Provide the (x, y) coordinate of the cell's center where the given text is located.  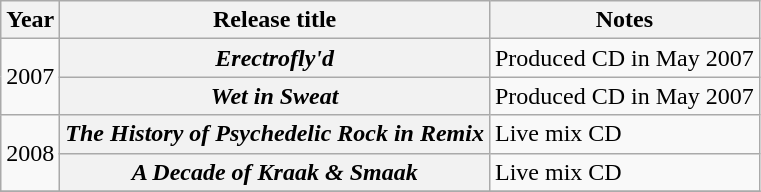
The History of Psychedelic Rock in Remix (275, 134)
Release title (275, 20)
Year (30, 20)
2008 (30, 153)
A Decade of Kraak & Smaak (275, 172)
Erectrofly'd (275, 58)
Notes (624, 20)
2007 (30, 77)
Wet in Sweat (275, 96)
